Determine the [x, y] coordinate at the center of the cell enclosing the given text.  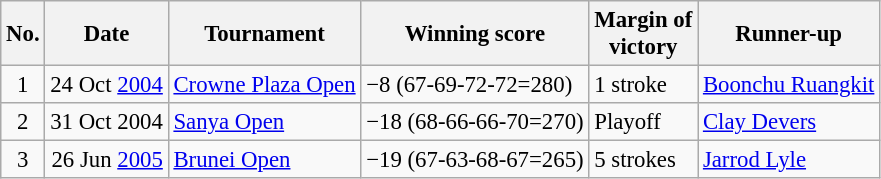
Boonchu Ruangkit [789, 85]
Date [106, 34]
−8 (67-69-72-72=280) [475, 85]
Winning score [475, 34]
2 [23, 122]
Jarrod Lyle [789, 160]
−18 (68-66-66-70=270) [475, 122]
Margin ofvictory [644, 34]
31 Oct 2004 [106, 122]
5 strokes [644, 160]
3 [23, 160]
Clay Devers [789, 122]
Crowne Plaza Open [264, 85]
Runner-up [789, 34]
Tournament [264, 34]
Sanya Open [264, 122]
−19 (67-63-68-67=265) [475, 160]
1 stroke [644, 85]
1 [23, 85]
No. [23, 34]
Playoff [644, 122]
Brunei Open [264, 160]
26 Jun 2005 [106, 160]
24 Oct 2004 [106, 85]
